Scan for the cell matching the given text and deliver its (x, y) coordinate at center. 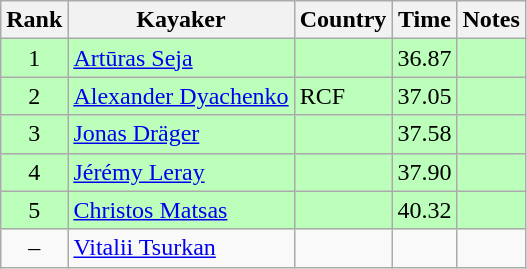
3 (34, 134)
Notes (491, 20)
37.05 (424, 96)
1 (34, 58)
36.87 (424, 58)
Vitalii Tsurkan (181, 248)
2 (34, 96)
4 (34, 172)
37.90 (424, 172)
37.58 (424, 134)
Alexander Dyachenko (181, 96)
Jérémy Leray (181, 172)
Artūras Seja (181, 58)
RCF (343, 96)
Country (343, 20)
40.32 (424, 210)
Kayaker (181, 20)
Christos Matsas (181, 210)
Jonas Dräger (181, 134)
Time (424, 20)
– (34, 248)
Rank (34, 20)
5 (34, 210)
